Identify which cell holds the provided text, then report its [X, Y] central coordinate. 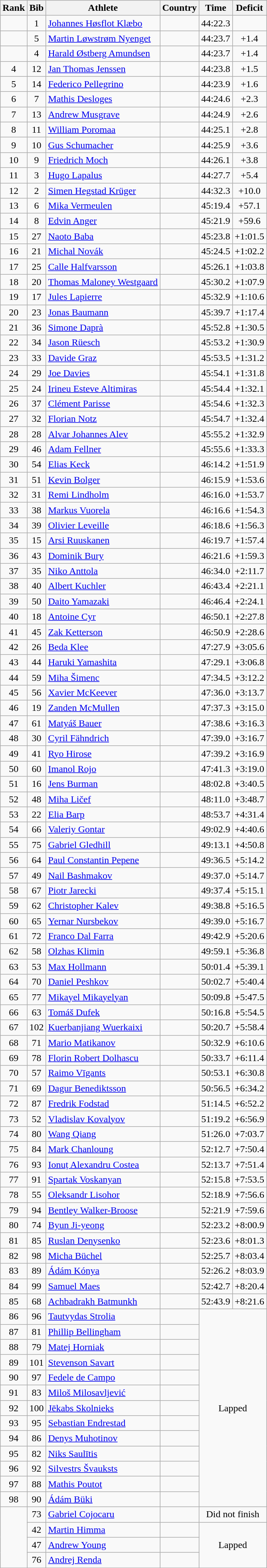
Ionuț Alexandru Costea [103, 1165]
Yernar Nursbekov [103, 921]
Athlete [103, 8]
Simen Hegstad Krüger [103, 191]
46:19.7 [216, 541]
Gabriel Cojocaru [103, 1514]
47:39.0 [216, 738]
+8:00.9 [249, 1225]
Edvin Anger [103, 221]
+2:24.1 [249, 601]
3 [37, 175]
+1.6 [249, 84]
Phillip Bellingham [103, 1332]
Zanden McMullen [103, 708]
46:16.0 [216, 495]
50:09.8 [216, 997]
45:55.2 [216, 434]
+5:16.5 [249, 906]
+7:56.6 [249, 1195]
Michal Novák [103, 251]
Imanol Rojo [103, 769]
Alvar Johannes Alev [103, 434]
Mikayel Mikayelyan [103, 997]
46:14.2 [216, 465]
+6:11.4 [249, 1058]
Miloš Milosavljević [103, 1392]
Matej Horniak [103, 1347]
+8:21.6 [249, 1301]
+5:36.8 [249, 952]
Ádám Kónya [103, 1271]
Nail Bashmakov [103, 875]
45:23.8 [216, 236]
+7:50.4 [249, 1149]
Byun Ji-yeong [103, 1225]
+1:51.9 [249, 465]
+5:14.7 [249, 875]
+5:54.5 [249, 1012]
52:12.7 [216, 1149]
Tautvydas Strolia [103, 1317]
46:50.9 [216, 632]
44:25.9 [216, 145]
Federico Pellegrino [103, 84]
Kuerbanjiang Wuerkaixi [103, 1027]
51:19.2 [216, 1119]
+7:03.7 [249, 1134]
44:26.1 [216, 160]
Jēkabs Skolnieks [103, 1408]
46:50.1 [216, 616]
Friedrich Moch [103, 160]
+1:02.2 [249, 251]
+8:03.4 [249, 1256]
+3:12.2 [249, 678]
+3:13.7 [249, 693]
Stevenson Savart [103, 1362]
49:39.0 [216, 921]
44:32.3 [216, 191]
2 [37, 191]
52:13.7 [216, 1165]
45:19.4 [216, 206]
+5:39.1 [249, 967]
+1:03.8 [249, 267]
47:29.1 [216, 662]
Andrew Musgrave [103, 114]
+5:40.4 [249, 982]
Niks Saulītis [103, 1454]
45:24.5 [216, 251]
+4:31.4 [249, 814]
+2.3 [249, 99]
+8:20.4 [249, 1286]
Did not finish [233, 1514]
Deficit [249, 8]
Andrej Renda [103, 1560]
Andrew Young [103, 1545]
+1:17.4 [249, 312]
Bentley Walker-Broose [103, 1210]
46:16.6 [216, 510]
52:23.6 [216, 1241]
+1:56.3 [249, 525]
+5:47.5 [249, 997]
49:37.4 [216, 890]
Adam Fellner [103, 449]
Mark Chanloung [103, 1149]
46:15.9 [216, 480]
+3:16.9 [249, 754]
Vladislav Kovalyov [103, 1119]
46:46.4 [216, 601]
46:43.4 [216, 586]
Matyáš Bauer [103, 723]
50:32.9 [216, 1043]
Arsi Ruuskanen [103, 541]
+5:14.2 [249, 860]
Raimo Vīgants [103, 1073]
+1:32.9 [249, 434]
45:30.2 [216, 282]
44:23.9 [216, 84]
Dominik Bury [103, 556]
+1:31.8 [249, 373]
Ruslan Denysenko [103, 1241]
51:14.5 [216, 1103]
Dagur Benediktsson [103, 1088]
+3:05.6 [249, 647]
50:20.7 [216, 1027]
+5:58.4 [249, 1027]
52:23.2 [216, 1225]
Thomas Maloney Westgaard [103, 282]
44:25.1 [216, 130]
Florian Notz [103, 419]
Gabriel Gledhill [103, 845]
Martin Løwstrøm Nyenget [103, 38]
49:38.8 [216, 906]
+5:20.6 [249, 936]
+2.8 [249, 130]
+4:50.8 [249, 845]
Jason Rüesch [103, 343]
Naoto Baba [103, 236]
48:11.0 [216, 799]
Jens Burman [103, 784]
Mario Matikanov [103, 1043]
45:53.2 [216, 343]
Paul Constantin Pepene [103, 860]
47:39.2 [216, 754]
50:01.4 [216, 967]
+1:32.3 [249, 403]
+5:16.7 [249, 921]
49:02.9 [216, 830]
49:59.1 [216, 952]
Fedele de Campo [103, 1377]
+8:01.3 [249, 1241]
+2:11.7 [249, 571]
47:38.6 [216, 723]
50:56.5 [216, 1088]
Max Hollmann [103, 967]
Hugo Lapalus [103, 175]
Mathis Poutot [103, 1484]
+6:52.2 [249, 1103]
52:26.2 [216, 1271]
Miha Ličef [103, 799]
Remi Lindholm [103, 495]
+2:28.6 [249, 632]
48:02.8 [216, 784]
Xavier McKeever [103, 693]
Ádám Büki [103, 1499]
+3:19.0 [249, 769]
52:25.7 [216, 1256]
Christopher Kalev [103, 906]
Silvestrs Švauksts [103, 1469]
+7:51.4 [249, 1165]
Zak Ketterson [103, 632]
+3:15.0 [249, 708]
+6:34.2 [249, 1088]
47:36.0 [216, 693]
+5.4 [249, 175]
Jonas Baumann [103, 312]
Rank [14, 8]
Haruki Yamashita [103, 662]
Miha Šimenc [103, 678]
+2:27.8 [249, 616]
+6:30.8 [249, 1073]
Niko Anttola [103, 571]
Ryo Hirose [103, 754]
49:37.0 [216, 875]
48:53.7 [216, 814]
Spartak Voskanyan [103, 1180]
Country [180, 8]
Kevin Bolger [103, 480]
Beda Klee [103, 647]
+1:30.9 [249, 343]
50:33.7 [216, 1058]
Irineu Esteve Altimiras [103, 388]
46:34.0 [216, 571]
+1:07.9 [249, 282]
+1:59.3 [249, 556]
Gus Schumacher [103, 145]
Piotr Jarecki [103, 890]
Jules Lapierre [103, 297]
+1:10.6 [249, 297]
Achbadrakh Batmunkh [103, 1301]
45:54.1 [216, 373]
Bib [37, 8]
45:39.7 [216, 312]
52:18.9 [216, 1195]
Jan Thomas Jenssen [103, 69]
52:15.8 [216, 1180]
Johannes Høsflot Klæbo [103, 23]
47:34.5 [216, 678]
45:26.1 [216, 267]
45:54.7 [216, 419]
46:18.6 [216, 525]
Mathis Desloges [103, 99]
Valeriy Gontar [103, 830]
Simone Daprà [103, 327]
99 [37, 1286]
44:23.8 [216, 69]
Calle Halfvarsson [103, 267]
+1.5 [249, 69]
+3.6 [249, 145]
+5:15.1 [249, 890]
45:53.5 [216, 358]
+10.0 [249, 191]
+1:57.4 [249, 541]
Daniel Peshkov [103, 982]
Time [216, 8]
+1:32.4 [249, 419]
+1:33.3 [249, 449]
Elia Barp [103, 814]
+3.8 [249, 160]
+2.6 [249, 114]
102 [37, 1027]
49:42.9 [216, 936]
Elias Keck [103, 465]
+7:53.5 [249, 1180]
+1:32.1 [249, 388]
47:41.3 [216, 769]
+1:01.5 [249, 236]
+1:30.5 [249, 327]
46:21.6 [216, 556]
44:22.3 [216, 23]
Joe Davies [103, 373]
Tomáš Dufek [103, 1012]
45:54.4 [216, 388]
+6:10.6 [249, 1043]
Oleksandr Lisohor [103, 1195]
Wang Qiang [103, 1134]
44:24.6 [216, 99]
50:02.7 [216, 982]
49:36.5 [216, 860]
+1:54.3 [249, 510]
Clément Parisse [103, 403]
Harald Østberg Amundsen [103, 54]
+3:16.7 [249, 738]
47:37.3 [216, 708]
101 [37, 1362]
+4:40.6 [249, 830]
+3:48.7 [249, 799]
+1:53.7 [249, 495]
+59.6 [249, 221]
1 [37, 23]
Markus Vuorela [103, 510]
+3:06.8 [249, 662]
Olivier Leveille [103, 525]
52:42.7 [216, 1286]
45:32.9 [216, 297]
52:43.9 [216, 1301]
Mika Vermeulen [103, 206]
Martin Himma [103, 1530]
Micha Büchel [103, 1256]
+2:21.1 [249, 586]
+7:59.6 [249, 1210]
44:24.9 [216, 114]
+1:53.6 [249, 480]
+3:40.5 [249, 784]
51:26.0 [216, 1134]
45:55.6 [216, 449]
100 [37, 1408]
+6:56.9 [249, 1119]
Sebastian Endrestad [103, 1423]
+8:03.9 [249, 1271]
50:16.8 [216, 1012]
45:21.9 [216, 221]
Florin Robert Dolhascu [103, 1058]
William Poromaa [103, 130]
Franco Dal Farra [103, 936]
Olzhas Klimin [103, 952]
Davide Graz [103, 358]
Denys Muhotinov [103, 1438]
50:53.1 [216, 1073]
+1:31.2 [249, 358]
52:21.9 [216, 1210]
44:27.7 [216, 175]
Cyril Fähndrich [103, 738]
Albert Kuchler [103, 586]
49:13.1 [216, 845]
47:27.9 [216, 647]
45:54.6 [216, 403]
Fredrik Fodstad [103, 1103]
+57.1 [249, 206]
Daito Yamazaki [103, 601]
+3:16.3 [249, 723]
Antoine Cyr [103, 616]
Samuel Maes [103, 1286]
45:52.8 [216, 327]
